Pinpoint the cell where the given text exists, returning its (x, y) midpoint coordinate. 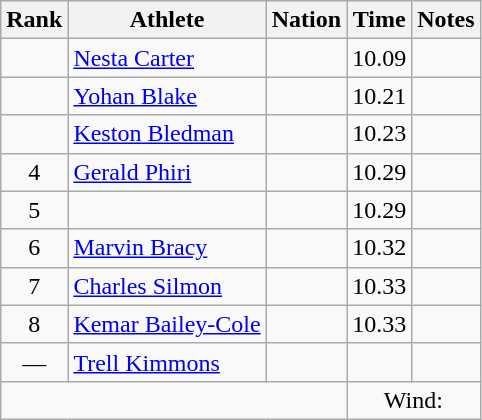
Trell Kimmons (167, 362)
Marvin Bracy (167, 248)
Nesta Carter (167, 58)
Wind: (414, 400)
10.32 (380, 248)
5 (34, 210)
10.09 (380, 58)
4 (34, 172)
Athlete (167, 20)
Charles Silmon (167, 286)
Notes (446, 20)
10.23 (380, 134)
Kemar Bailey-Cole (167, 324)
Nation (306, 20)
6 (34, 248)
Keston Bledman (167, 134)
Gerald Phiri (167, 172)
Time (380, 20)
— (34, 362)
8 (34, 324)
7 (34, 286)
10.21 (380, 96)
Rank (34, 20)
Yohan Blake (167, 96)
